Return [X, Y] of the center of cell containing provided text 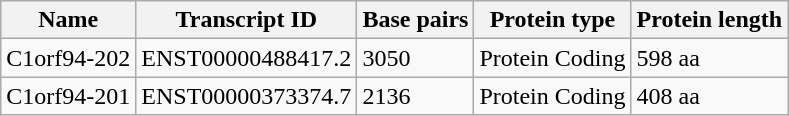
Transcript ID [246, 20]
Base pairs [416, 20]
598 aa [710, 58]
Protein length [710, 20]
408 aa [710, 96]
2136 [416, 96]
C1orf94-201 [68, 96]
ENST00000488417.2 [246, 58]
C1orf94-202 [68, 58]
Name [68, 20]
Protein type [552, 20]
ENST00000373374.7 [246, 96]
3050 [416, 58]
